For the text-containing cell, return its midpoint in [x, y] coordinate format. 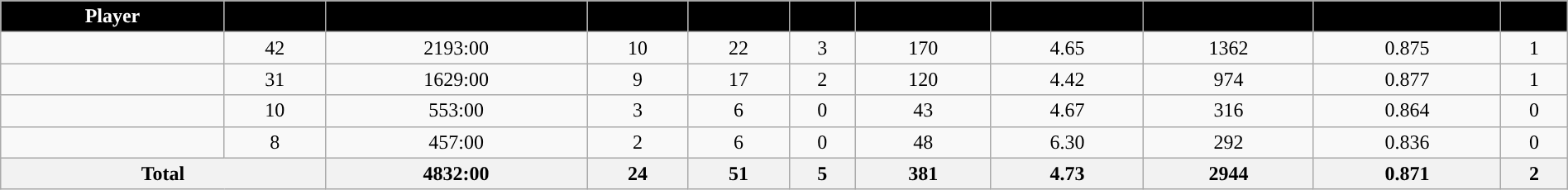
Total [163, 173]
0.877 [1407, 79]
8 [275, 142]
31 [275, 79]
316 [1229, 111]
17 [739, 79]
4.67 [1067, 111]
170 [923, 48]
4.42 [1067, 79]
0.864 [1407, 111]
2944 [1229, 173]
1362 [1229, 48]
48 [923, 142]
2193:00 [457, 48]
553:00 [457, 111]
5 [822, 173]
24 [638, 173]
974 [1229, 79]
381 [923, 173]
43 [923, 111]
22 [739, 48]
51 [739, 173]
0.871 [1407, 173]
9 [638, 79]
4.65 [1067, 48]
457:00 [457, 142]
292 [1229, 142]
Player [112, 17]
0.875 [1407, 48]
6.30 [1067, 142]
1629:00 [457, 79]
4.73 [1067, 173]
4832:00 [457, 173]
120 [923, 79]
42 [275, 48]
0.836 [1407, 142]
